Scan for the cell matching the given text and deliver its (X, Y) coordinate at center. 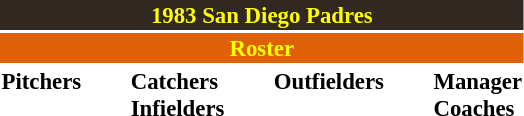
1983 San Diego Padres (262, 15)
Roster (262, 48)
